Output the (x, y) coordinate of the center of the cell containing the given text.  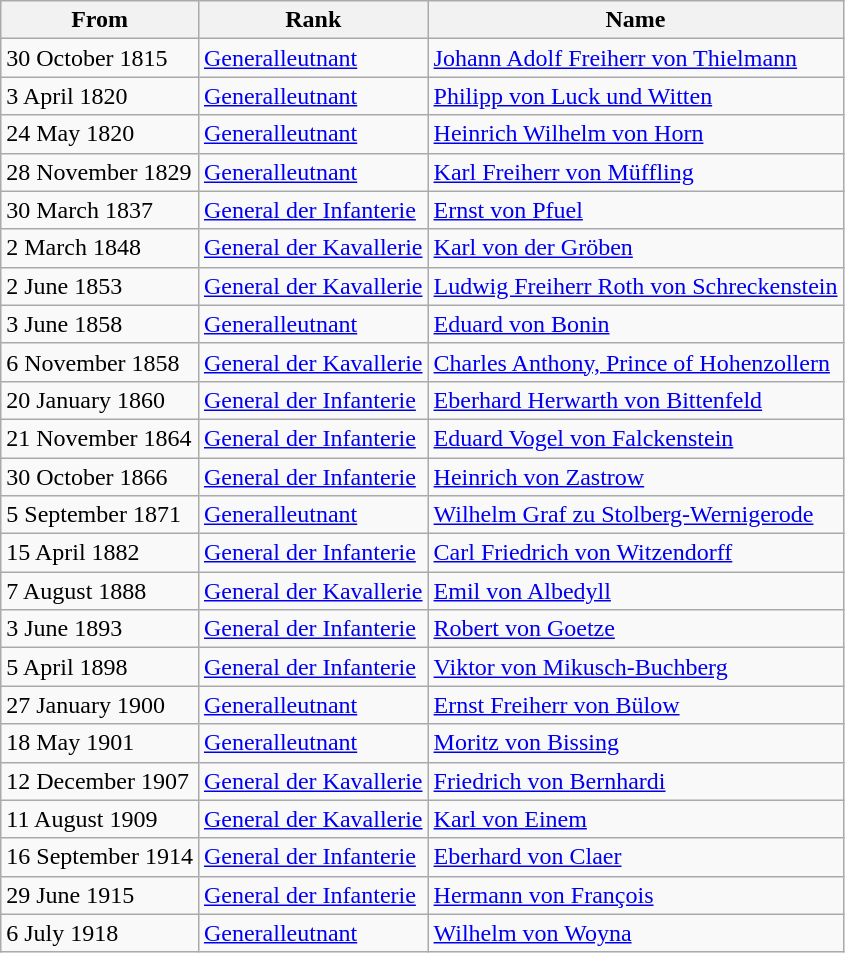
Moritz von Bissing (636, 743)
Rank (313, 20)
6 November 1858 (100, 362)
Name (636, 20)
6 July 1918 (100, 933)
29 June 1915 (100, 895)
Robert von Goetze (636, 629)
2 March 1848 (100, 248)
3 June 1893 (100, 629)
Heinrich Wilhelm von Horn (636, 134)
Emil von Albedyll (636, 591)
Karl von der Gröben (636, 248)
2 June 1853 (100, 286)
18 May 1901 (100, 743)
27 January 1900 (100, 705)
Ernst Freiherr von Bülow (636, 705)
Karl Freiherr von Müffling (636, 172)
Charles Anthony, Prince of Hohenzollern (636, 362)
Viktor von Mikusch-Buchberg (636, 667)
30 March 1837 (100, 210)
Friedrich von Bernhardi (636, 781)
Johann Adolf Freiherr von Thielmann (636, 58)
Wilhelm von Woyna (636, 933)
Hermann von François (636, 895)
3 April 1820 (100, 96)
From (100, 20)
3 June 1858 (100, 324)
Heinrich von Zastrow (636, 477)
15 April 1882 (100, 553)
Eberhard Herwarth von Bittenfeld (636, 400)
Wilhelm Graf zu Stolberg-Wernigerode (636, 515)
30 October 1815 (100, 58)
21 November 1864 (100, 438)
12 December 1907 (100, 781)
7 August 1888 (100, 591)
11 August 1909 (100, 819)
16 September 1914 (100, 857)
Ludwig Freiherr Roth von Schreckenstein (636, 286)
30 October 1866 (100, 477)
Eduard Vogel von Falckenstein (636, 438)
Ernst von Pfuel (636, 210)
28 November 1829 (100, 172)
Karl von Einem (636, 819)
20 January 1860 (100, 400)
Philipp von Luck und Witten (636, 96)
Eberhard von Claer (636, 857)
5 April 1898 (100, 667)
24 May 1820 (100, 134)
Carl Friedrich von Witzendorff (636, 553)
5 September 1871 (100, 515)
Eduard von Bonin (636, 324)
